Identify which cell holds the provided text, then report its [X, Y] central coordinate. 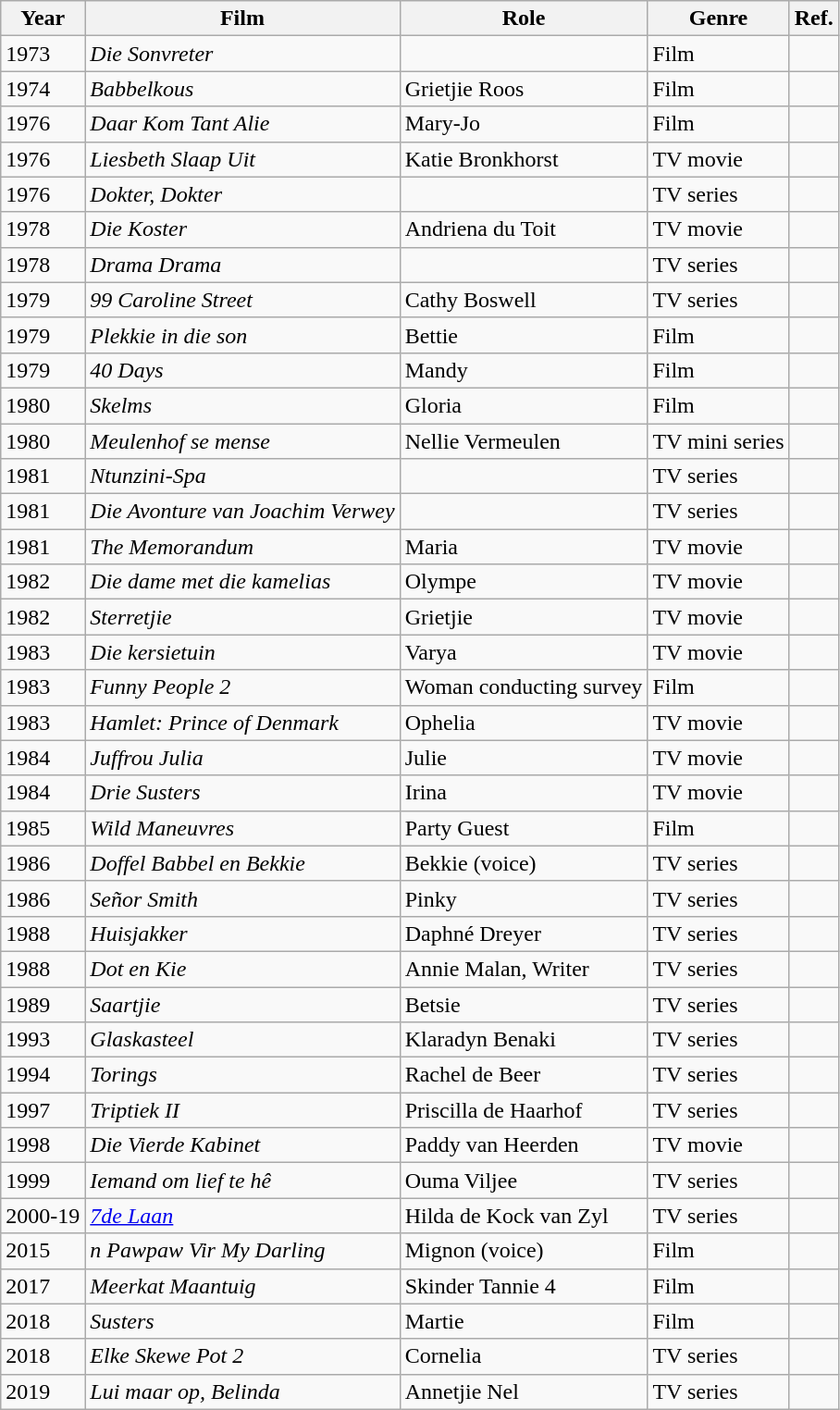
Die dame met die kamelias [242, 582]
Meulenhof se mense [242, 441]
Party Guest [524, 828]
TV mini series [718, 441]
Grietjie Roos [524, 89]
Varya [524, 652]
Huisjakker [242, 934]
40 Days [242, 370]
Iemand om lief te hê [242, 1181]
Die Koster [242, 229]
Triptiek II [242, 1110]
2000-19 [43, 1216]
Julie [524, 758]
Role [524, 19]
Liesbeth Slaap Uit [242, 159]
Ouma Viljee [524, 1181]
Gloria [524, 405]
Wild Maneuvres [242, 828]
1998 [43, 1145]
Skinder Tannie 4 [524, 1286]
Skelms [242, 405]
Mary-Jo [524, 124]
Priscilla de Haarhof [524, 1110]
Cathy Boswell [524, 300]
Torings [242, 1075]
1989 [43, 1004]
Meerkat Maantuig [242, 1286]
Klaradyn Benaki [524, 1040]
Hamlet: Prince of Denmark [242, 723]
Elke Skewe Pot 2 [242, 1356]
Rachel de Beer [524, 1075]
Sterretjie [242, 617]
Drie Susters [242, 793]
Bekkie (voice) [524, 863]
Lui maar op, Belinda [242, 1391]
Year [43, 19]
Juffrou Julia [242, 758]
1993 [43, 1040]
Woman conducting survey [524, 687]
2017 [43, 1286]
Genre [718, 19]
Katie Bronkhorst [524, 159]
99 Caroline Street [242, 300]
Die Vierde Kabinet [242, 1145]
Ref. [814, 19]
Babbelkous [242, 89]
Olympe [524, 582]
1973 [43, 54]
Dokter, Dokter [242, 194]
Mandy [524, 370]
1994 [43, 1075]
Ophelia [524, 723]
Martie [524, 1321]
Doffel Babbel en Bekkie [242, 863]
Daphné Dreyer [524, 934]
Plekkie in die son [242, 335]
Maria [524, 547]
Die Avonture van Joachim Verwey [242, 512]
Die Sonvreter [242, 54]
Dot en Kie [242, 969]
1985 [43, 828]
Drama Drama [242, 265]
Mignon (voice) [524, 1251]
Betsie [524, 1004]
Irina [524, 793]
Die kersietuin [242, 652]
The Memorandum [242, 547]
Susters [242, 1321]
Saartjie [242, 1004]
Andriena du Toit [524, 229]
7de Laan [242, 1216]
1999 [43, 1181]
Paddy van Heerden [524, 1145]
Cornelia [524, 1356]
Nellie Vermeulen [524, 441]
2019 [43, 1391]
1997 [43, 1110]
Ntunzini-Spa [242, 476]
Grietjie [524, 617]
Señor Smith [242, 898]
Glaskasteel [242, 1040]
Bettie [524, 335]
Hilda de Kock van Zyl [524, 1216]
Annie Malan, Writer [524, 969]
1974 [43, 89]
2015 [43, 1251]
Daar Kom Tant Alie [242, 124]
Pinky [524, 898]
n Pawpaw Vir My Darling [242, 1251]
Annetjie Nel [524, 1391]
Funny People 2 [242, 687]
